Pinpoint the cell where the given text exists, returning its [X, Y] midpoint coordinate. 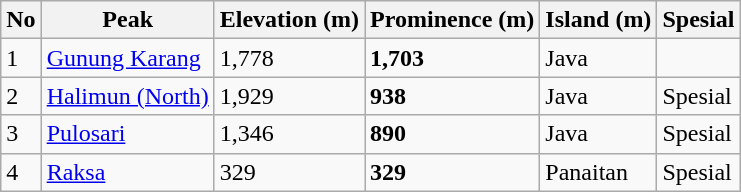
Prominence (m) [452, 20]
1,929 [289, 96]
Elevation (m) [289, 20]
Pulosari [128, 134]
Halimun (North) [128, 96]
No [21, 20]
890 [452, 134]
1,346 [289, 134]
1 [21, 58]
3 [21, 134]
4 [21, 172]
938 [452, 96]
Island (m) [598, 20]
Raksa [128, 172]
Gunung Karang [128, 58]
1,703 [452, 58]
2 [21, 96]
Panaitan [598, 172]
1,778 [289, 58]
Peak [128, 20]
